Output the (X, Y) coordinate of the center of the cell containing the given text.  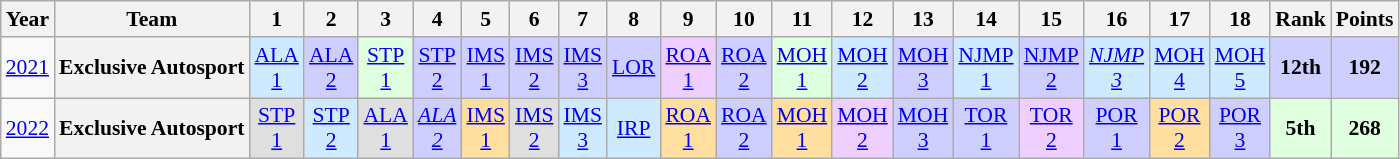
9 (688, 19)
MOH5 (1240, 68)
TOR1 (986, 128)
NJMP2 (1052, 68)
NJMP1 (986, 68)
Year (28, 19)
16 (1116, 19)
LOR (634, 68)
15 (1052, 19)
Points (1365, 19)
TOR2 (1052, 128)
2022 (28, 128)
2021 (28, 68)
POR3 (1240, 128)
8 (634, 19)
3 (385, 19)
11 (802, 19)
MOH4 (1180, 68)
12th (1300, 68)
10 (744, 19)
2 (331, 19)
192 (1365, 68)
4 (438, 19)
NJMP3 (1116, 68)
IRP (634, 128)
1 (276, 19)
7 (582, 19)
POR1 (1116, 128)
Rank (1300, 19)
13 (924, 19)
POR2 (1180, 128)
18 (1240, 19)
Team (152, 19)
268 (1365, 128)
5 (486, 19)
14 (986, 19)
5th (1300, 128)
17 (1180, 19)
12 (862, 19)
6 (534, 19)
